Pinpoint the cell where the given text exists, returning its [x, y] midpoint coordinate. 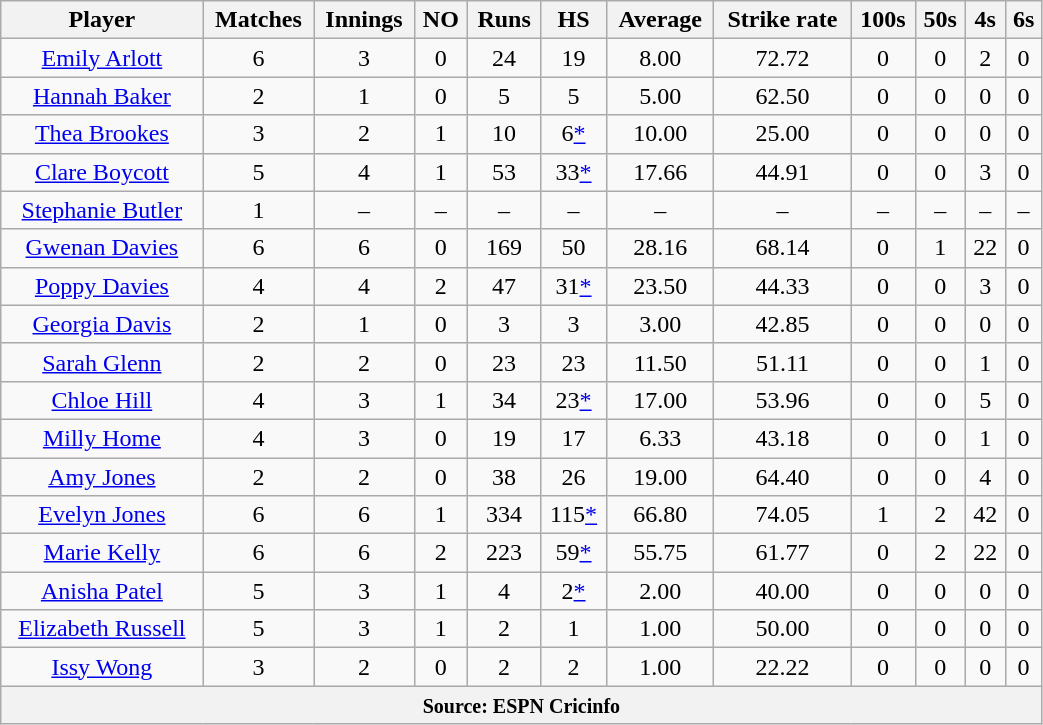
72.72 [782, 58]
Stephanie Butler [102, 210]
Emily Arlott [102, 58]
10 [504, 134]
4s [985, 20]
334 [504, 515]
Matches [258, 20]
40.00 [782, 591]
23* [574, 400]
Hannah Baker [102, 96]
Chloe Hill [102, 400]
19.00 [660, 477]
47 [504, 286]
Innings [364, 20]
31* [574, 286]
Player [102, 20]
115* [574, 515]
169 [504, 248]
Milly Home [102, 438]
50s [940, 20]
HS [574, 20]
68.14 [782, 248]
62.50 [782, 96]
100s [883, 20]
26 [574, 477]
17.00 [660, 400]
223 [504, 553]
51.11 [782, 362]
5.00 [660, 96]
44.33 [782, 286]
Poppy Davies [102, 286]
17.66 [660, 172]
66.80 [660, 515]
Amy Jones [102, 477]
Gwenan Davies [102, 248]
6.33 [660, 438]
Average [660, 20]
Elizabeth Russell [102, 629]
43.18 [782, 438]
Georgia Davis [102, 324]
74.05 [782, 515]
10.00 [660, 134]
Source: ESPN Cricinfo [522, 705]
17 [574, 438]
42.85 [782, 324]
Runs [504, 20]
44.91 [782, 172]
Thea Brookes [102, 134]
2* [574, 591]
6s [1024, 20]
Evelyn Jones [102, 515]
34 [504, 400]
Issy Wong [102, 667]
Clare Boycott [102, 172]
Sarah Glenn [102, 362]
22.22 [782, 667]
50.00 [782, 629]
53 [504, 172]
59* [574, 553]
38 [504, 477]
42 [985, 515]
55.75 [660, 553]
6* [574, 134]
Marie Kelly [102, 553]
Strike rate [782, 20]
33* [574, 172]
8.00 [660, 58]
64.40 [782, 477]
Anisha Patel [102, 591]
53.96 [782, 400]
11.50 [660, 362]
24 [504, 58]
3.00 [660, 324]
25.00 [782, 134]
2.00 [660, 591]
61.77 [782, 553]
50 [574, 248]
23.50 [660, 286]
28.16 [660, 248]
NO [440, 20]
